Extract the [X, Y] coordinate from the center of the cell holding the provided text.  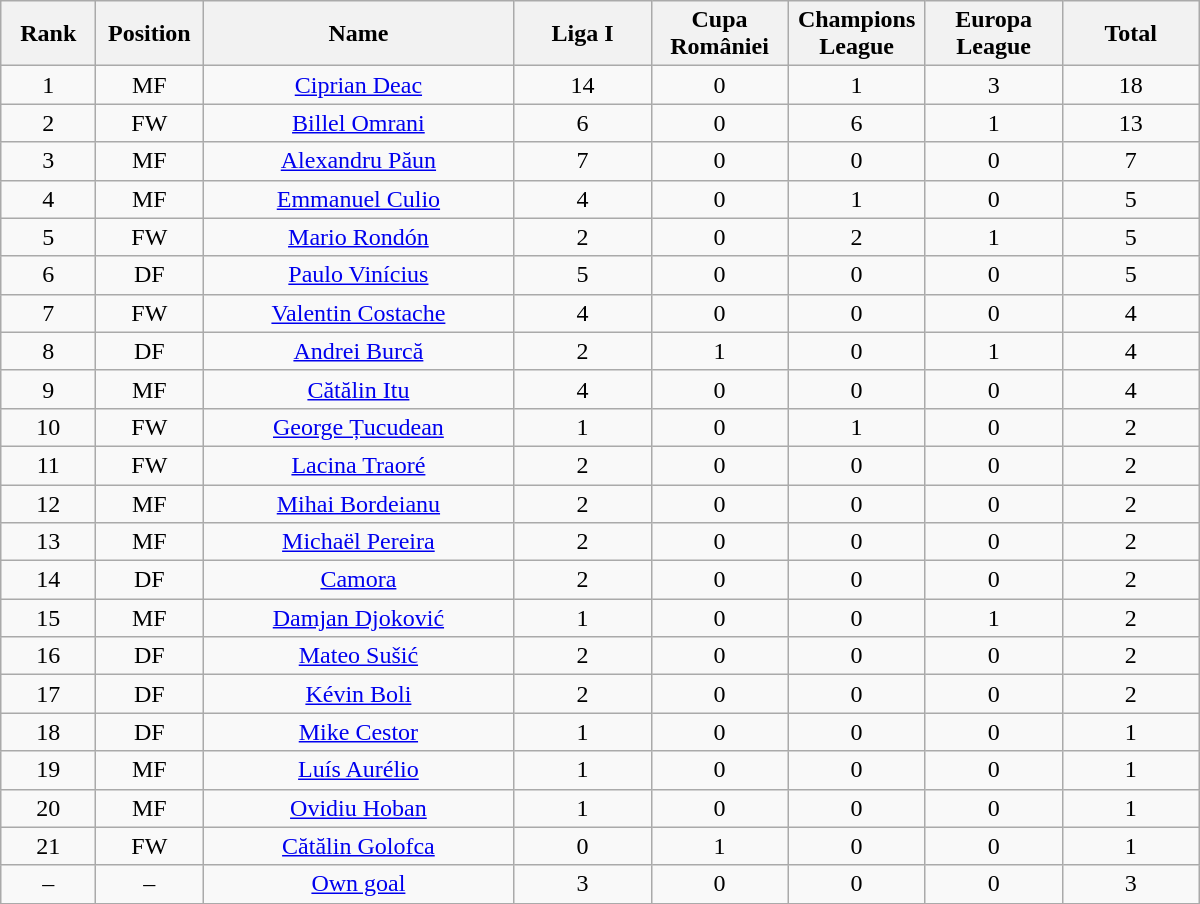
Champions League [856, 34]
Michaël Pereira [358, 542]
Damjan Djoković [358, 618]
Rank [48, 34]
Andrei Burcă [358, 351]
Kévin Boli [358, 694]
Total [1130, 34]
Cupa României [720, 34]
Paulo Vinícius [358, 275]
Name [358, 34]
11 [48, 465]
21 [48, 846]
Cătălin Golofca [358, 846]
Valentin Costache [358, 313]
Billel Omrani [358, 123]
Liga I [582, 34]
15 [48, 618]
Mihai Bordeianu [358, 503]
16 [48, 656]
8 [48, 351]
Mike Cestor [358, 732]
17 [48, 694]
Cătălin Itu [358, 389]
9 [48, 389]
Position [150, 34]
Ovidiu Hoban [358, 808]
20 [48, 808]
Luís Aurélio [358, 770]
Ciprian Deac [358, 85]
George Țucudean [358, 427]
Camora [358, 580]
Mario Rondón [358, 237]
Europa League [994, 34]
Lacina Traoré [358, 465]
Own goal [358, 884]
Alexandru Păun [358, 161]
Emmanuel Culio [358, 199]
Mateo Sušić [358, 656]
19 [48, 770]
12 [48, 503]
10 [48, 427]
